Return the (x, y) coordinate for the center point of the cell that contains the specified text.  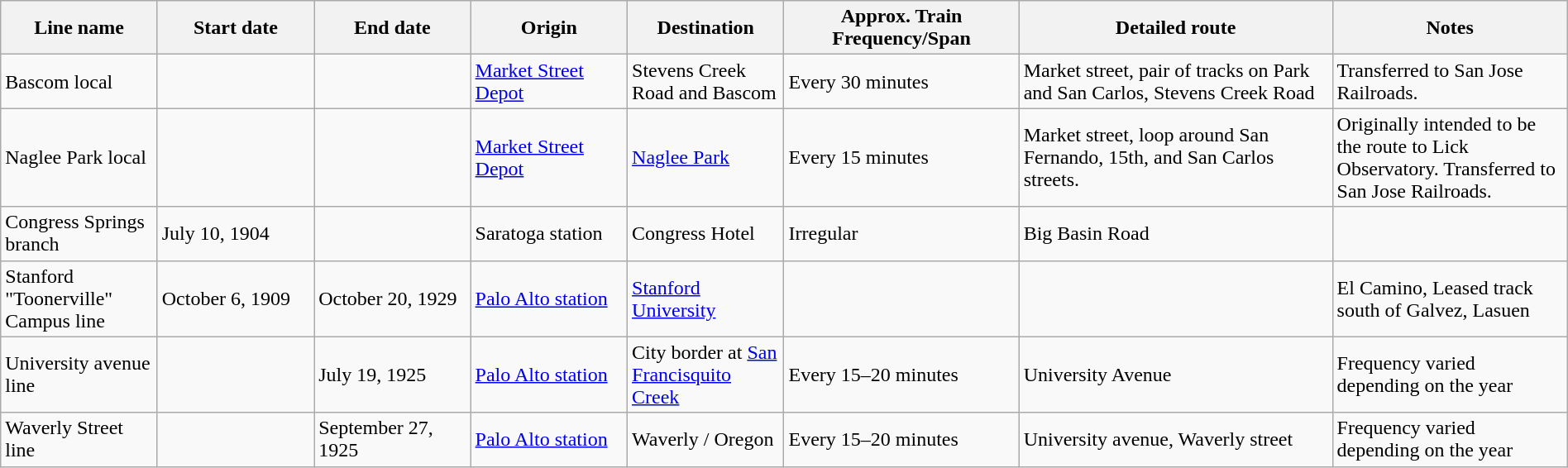
Stevens Creek Road and Bascom (706, 81)
Saratoga station (549, 233)
Approx. Train Frequency/Span (901, 28)
Origin (549, 28)
Stanford "Toonerville" Campus line (79, 298)
Waverly / Oregon (706, 440)
Line name (79, 28)
Detailed route (1176, 28)
Start date (235, 28)
End date (392, 28)
Naglee Park (706, 157)
Market street, loop around San Fernando, 15th, and San Carlos streets. (1176, 157)
Transferred to San Jose Railroads. (1450, 81)
July 10, 1904 (235, 233)
Originally intended to be the route to Lick Observatory. Transferred to San Jose Railroads. (1450, 157)
Congress Springs branch (79, 233)
Irregular (901, 233)
Congress Hotel (706, 233)
Every 30 minutes (901, 81)
October 20, 1929 (392, 298)
Big Basin Road (1176, 233)
October 6, 1909 (235, 298)
University avenue line (79, 375)
Bascom local (79, 81)
Waverly Street line (79, 440)
Every 15 minutes (901, 157)
Destination (706, 28)
Naglee Park local (79, 157)
September 27, 1925 (392, 440)
July 19, 1925 (392, 375)
Stanford University (706, 298)
Notes (1450, 28)
University avenue, Waverly street (1176, 440)
City border at San Francisquito Creek (706, 375)
Market street, pair of tracks on Park and San Carlos, Stevens Creek Road (1176, 81)
El Camino, Leased track south of Galvez, Lasuen (1450, 298)
University Avenue (1176, 375)
